Return [X, Y] of the center of cell containing provided text 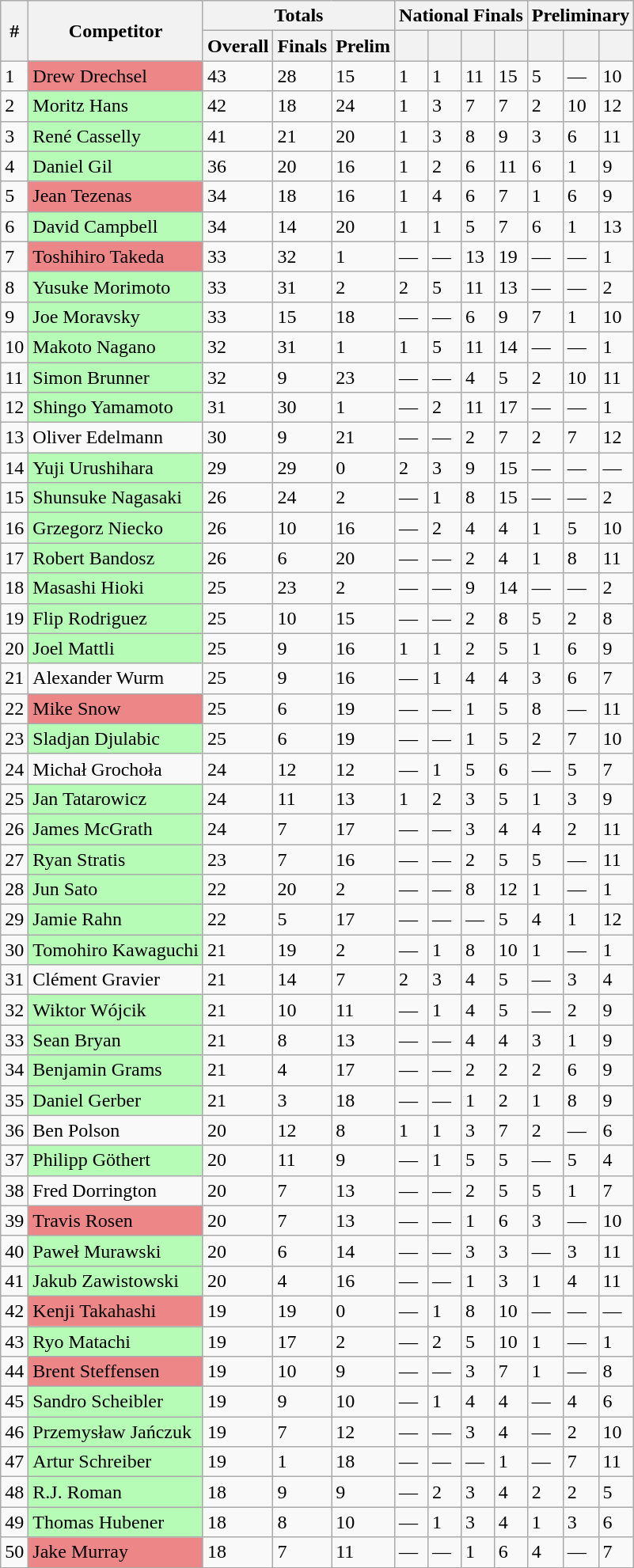
Ryan Stratis [116, 859]
R.J. Roman [116, 1492]
Benjamin Grams [116, 1070]
Joe Moravsky [116, 317]
50 [14, 1552]
Makoto Nagano [116, 347]
Jakub Zawistowski [116, 1281]
Michał Grochoła [116, 769]
Tomohiro Kawaguchi [116, 950]
Brent Steffensen [116, 1372]
Ryo Matachi [116, 1342]
46 [14, 1432]
40 [14, 1251]
38 [14, 1190]
44 [14, 1372]
Jun Sato [116, 890]
Prelim [363, 46]
Paweł Murawski [116, 1251]
45 [14, 1402]
Mike Snow [116, 708]
37 [14, 1160]
Daniel Gerber [116, 1100]
Jamie Rahn [116, 920]
Jean Tezenas [116, 196]
Wiktor Wójcik [116, 1010]
Joel Mattli [116, 648]
Yusuke Morimoto [116, 287]
Sean Bryan [116, 1040]
# [14, 31]
27 [14, 859]
National Finals [461, 16]
Overall [237, 46]
Philipp Göthert [116, 1160]
James McGrath [116, 829]
Daniel Gil [116, 166]
Robert Bandosz [116, 558]
39 [14, 1221]
Flip Rodriguez [116, 618]
Competitor [116, 31]
Finals [302, 46]
Totals [298, 16]
Moritz Hans [116, 106]
René Casselly [116, 136]
35 [14, 1100]
Drew Drechsel [116, 76]
Clément Gravier [116, 980]
Grzegorz Niecko [116, 528]
48 [14, 1492]
Preliminary [581, 16]
Simon Brunner [116, 378]
Kenji Takahashi [116, 1311]
Oliver Edelmann [116, 438]
Travis Rosen [116, 1221]
Sladjan Djulabic [116, 738]
Masashi Hioki [116, 588]
Ben Polson [116, 1130]
Artur Schreiber [116, 1462]
Toshihiro Takeda [116, 256]
Jake Murray [116, 1552]
Thomas Hubener [116, 1522]
47 [14, 1462]
49 [14, 1522]
Fred Dorrington [116, 1190]
Przemysław Jańczuk [116, 1432]
Sandro Scheibler [116, 1402]
Yuji Urushihara [116, 468]
Shingo Yamamoto [116, 408]
David Campbell [116, 226]
Shunsuke Nagasaki [116, 498]
Alexander Wurm [116, 678]
Jan Tatarowicz [116, 799]
